For the text-containing cell, return its midpoint in [x, y] coordinate format. 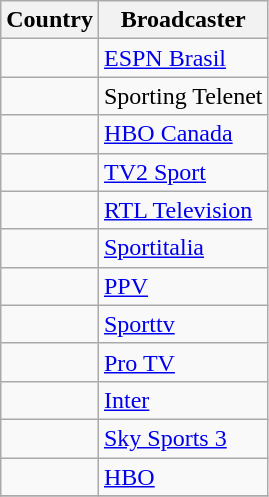
Sporting Telenet [183, 96]
RTL Television [183, 210]
Inter [183, 400]
TV2 Sport [183, 172]
HBO Canada [183, 134]
Broadcaster [183, 20]
Sportitalia [183, 248]
ESPN Brasil [183, 58]
HBO [183, 477]
PPV [183, 286]
Sky Sports 3 [183, 438]
Sporttv [183, 324]
Country [50, 20]
Pro TV [183, 362]
